For the text-containing cell, return its midpoint in [x, y] coordinate format. 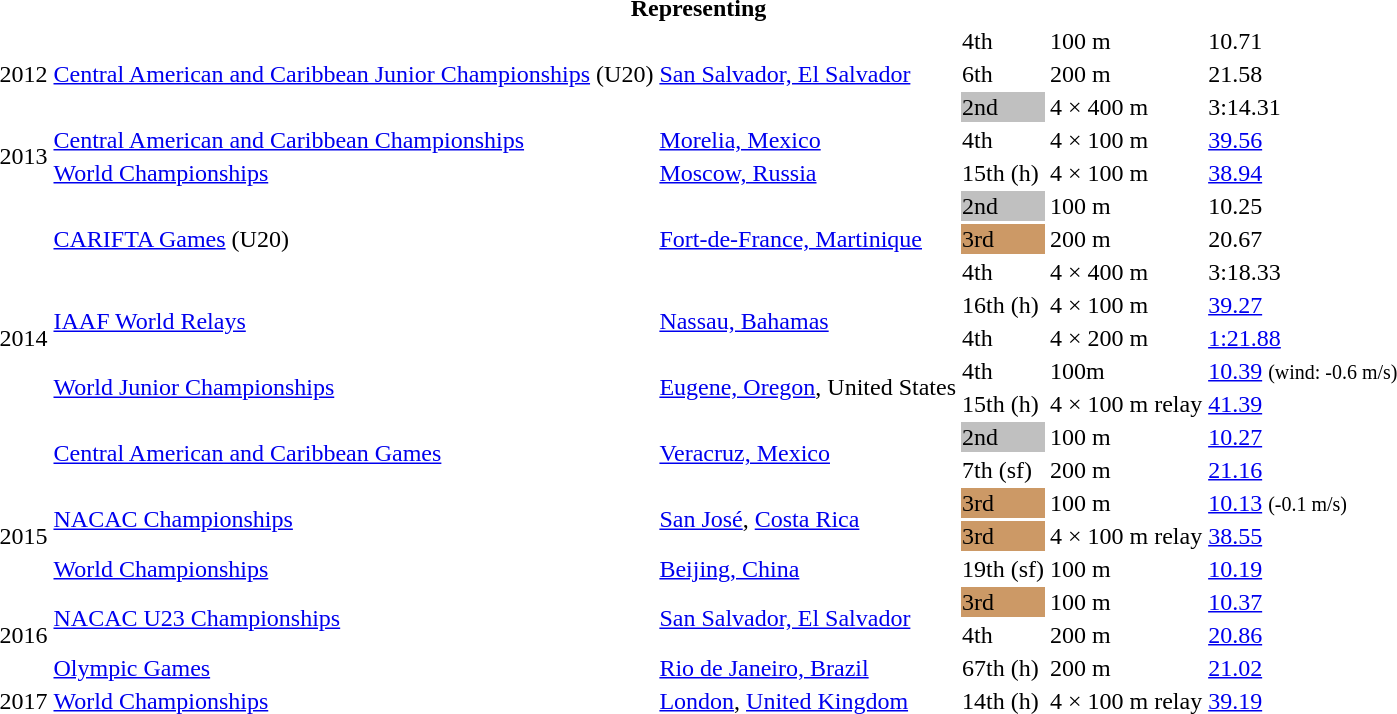
16th (h) [1002, 305]
7th (sf) [1002, 470]
Central American and Caribbean Junior Championships (U20) [354, 74]
Eugene, Oregon, United States [808, 388]
San José, Costa Rica [808, 520]
Central American and Caribbean Championships [354, 140]
Rio de Janeiro, Brazil [808, 668]
NACAC Championships [354, 520]
CARIFTA Games (U20) [354, 239]
67th (h) [1002, 668]
NACAC U23 Championships [354, 618]
Beijing, China [808, 569]
Central American and Caribbean Games [354, 454]
Olympic Games [354, 668]
6th [1002, 74]
Veracruz, Mexico [808, 454]
Morelia, Mexico [808, 140]
Nassau, Bahamas [808, 322]
4 × 200 m [1126, 338]
100m [1126, 371]
Fort-de-France, Martinique [808, 239]
IAAF World Relays [354, 322]
Moscow, Russia [808, 173]
World Junior Championships [354, 388]
19th (sf) [1002, 569]
